Pinpoint the cell where the given text exists, returning its (x, y) midpoint coordinate. 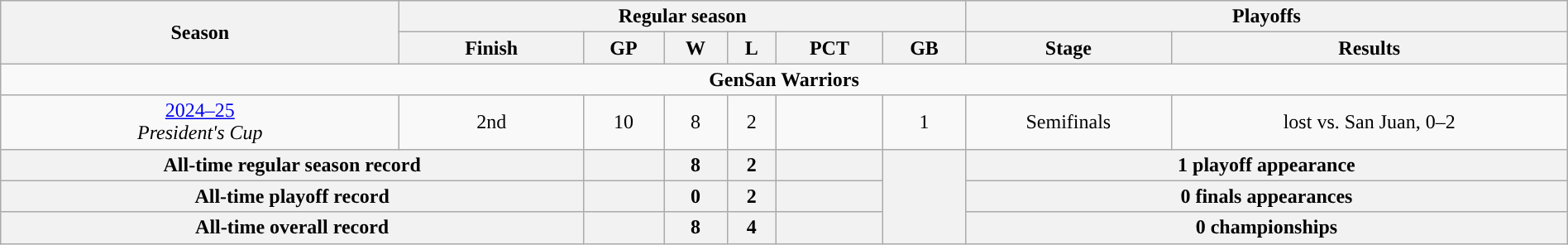
All-time overall record (293, 228)
L (751, 48)
Results (1370, 48)
1 playoff appearance (1267, 165)
0 championships (1267, 228)
10 (624, 122)
Playoffs (1267, 17)
0 (696, 196)
2nd (491, 122)
Season (200, 32)
All-time playoff record (293, 196)
GenSan Warriors (784, 79)
Semifinals (1068, 122)
Stage (1068, 48)
Regular season (683, 17)
W (696, 48)
4 (751, 228)
lost vs. San Juan, 0–2 (1370, 122)
GP (624, 48)
GB (925, 48)
1 (925, 122)
PCT (829, 48)
All-time regular season record (293, 165)
2024–25 President's Cup (200, 122)
0 finals appearances (1267, 196)
Finish (491, 48)
